Find where the given text appears and provide that cell's center as (X, Y) coordinate. 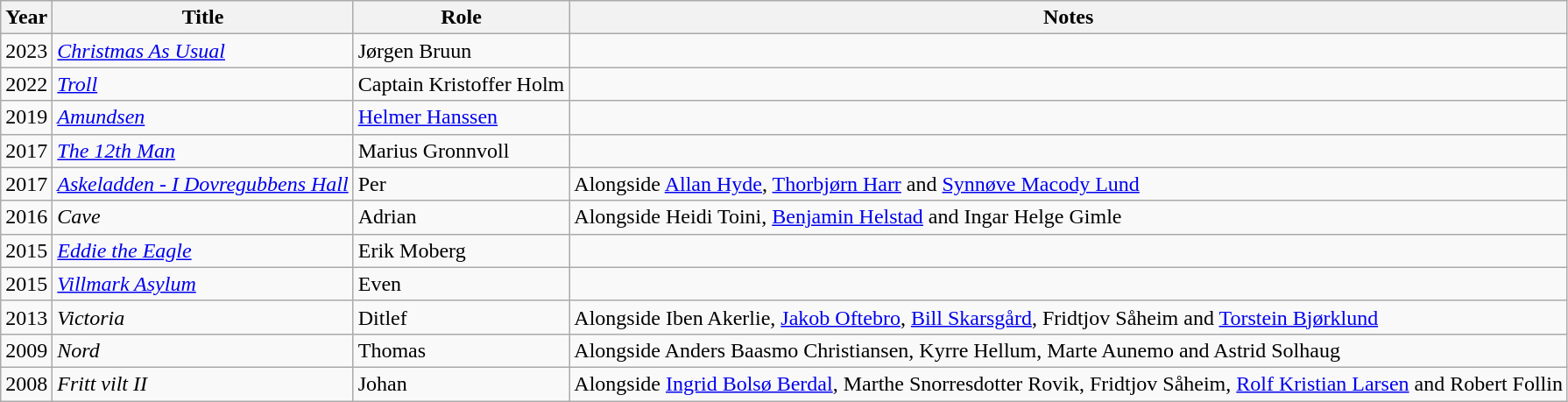
Cave (203, 217)
Thomas (461, 350)
Helmer Hanssen (461, 117)
Johan (461, 384)
Role (461, 18)
2008 (26, 384)
Alongside Iben Akerlie, Jakob Oftebro, Bill Skarsgård, Fridtjov Såheim and Torstein Bjørklund (1069, 317)
Villmark Asylum (203, 284)
Alongside Heidi Toini, Benjamin Helstad and Ingar Helge Gimle (1069, 217)
Askeladden - I Dovregubbens Hall (203, 184)
2019 (26, 117)
The 12th Man (203, 151)
Even (461, 284)
2022 (26, 84)
2016 (26, 217)
Adrian (461, 217)
2013 (26, 317)
Erik Moberg (461, 250)
Alongside Anders Baasmo Christiansen, Kyrre Hellum, Marte Aunemo and Astrid Solhaug (1069, 350)
Eddie the Eagle (203, 250)
Captain Kristoffer Holm (461, 84)
Jørgen Bruun (461, 51)
Ditlef (461, 317)
Year (26, 18)
Alongside Ingrid Bolsø Berdal, Marthe Snorresdotter Rovik, Fridtjov Såheim, Rolf Kristian Larsen and Robert Follin (1069, 384)
Victoria (203, 317)
Alongside Allan Hyde, Thorbjørn Harr and Synnøve Macody Lund (1069, 184)
Notes (1069, 18)
Christmas As Usual (203, 51)
Per (461, 184)
Title (203, 18)
Troll (203, 84)
Nord (203, 350)
Marius Gronnvoll (461, 151)
Amundsen (203, 117)
2009 (26, 350)
2023 (26, 51)
Fritt vilt II (203, 384)
